Detect which cell encompasses the target text, then output its [x, y] center coordinate. 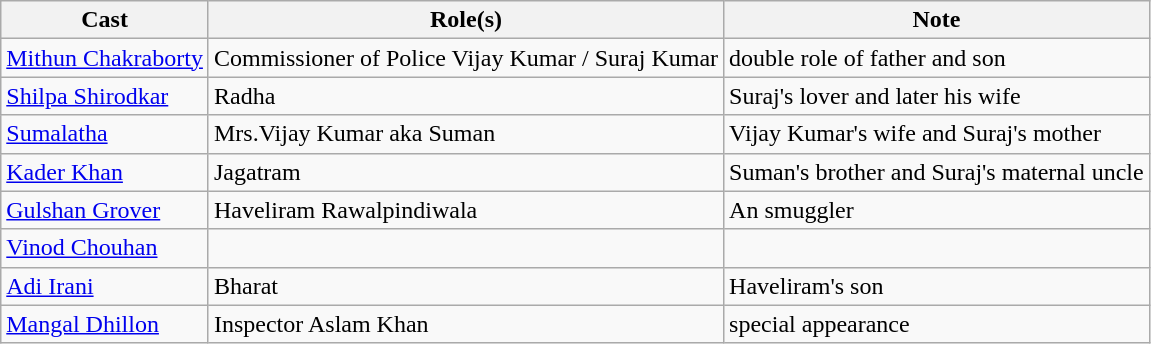
Shilpa Shirodkar [105, 96]
Kader Khan [105, 172]
Role(s) [466, 20]
Vijay Kumar's wife and Suraj's mother [937, 134]
Radha [466, 96]
Suman's brother and Suraj's maternal uncle [937, 172]
Note [937, 20]
Mangal Dhillon [105, 324]
Mithun Chakraborty [105, 58]
Haveliram's son [937, 286]
double role of father and son [937, 58]
Sumalatha [105, 134]
Suraj's lover and later his wife [937, 96]
An smuggler [937, 210]
Cast [105, 20]
Haveliram Rawalpindiwala [466, 210]
Inspector Aslam Khan [466, 324]
Commissioner of Police Vijay Kumar / Suraj Kumar [466, 58]
Bharat [466, 286]
Vinod Chouhan [105, 248]
Jagatram [466, 172]
Gulshan Grover [105, 210]
Mrs.Vijay Kumar aka Suman [466, 134]
special appearance [937, 324]
Adi Irani [105, 286]
